From the cell containing the given text, extract its center point as (X, Y) coordinate. 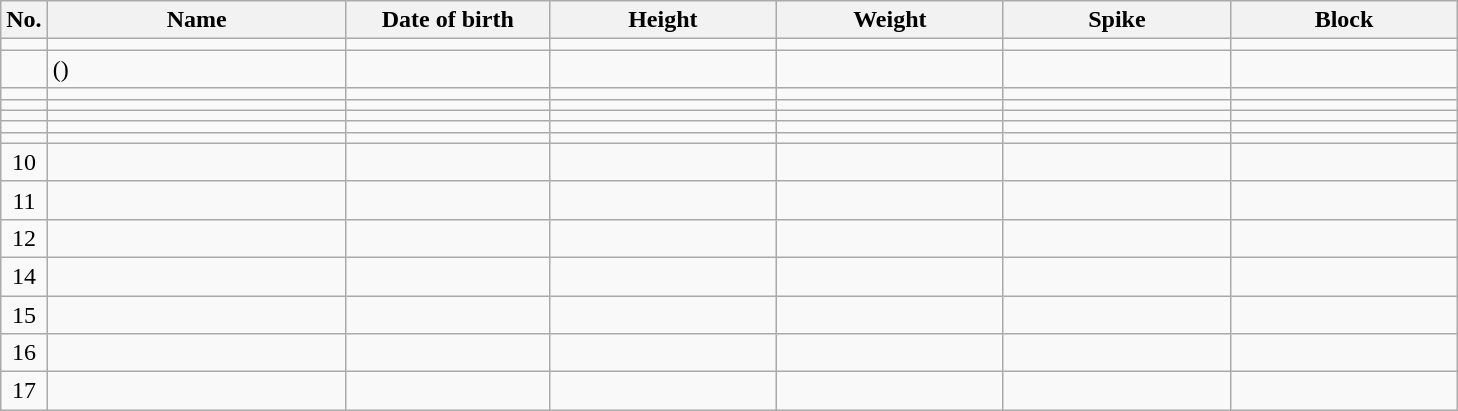
12 (24, 238)
Height (662, 20)
Block (1344, 20)
No. (24, 20)
Name (196, 20)
Date of birth (448, 20)
11 (24, 200)
14 (24, 276)
15 (24, 315)
Spike (1116, 20)
16 (24, 353)
17 (24, 391)
Weight (890, 20)
() (196, 69)
10 (24, 162)
